Locate the cell with the specified text and output its (X, Y) center coordinate. 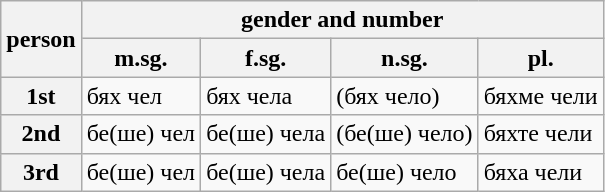
m.sg. (140, 58)
бе(ше) чело (404, 172)
f.sg. (266, 58)
бях чел (140, 96)
бяхме чели (540, 96)
n.sg. (404, 58)
(бе(ше) чело) (404, 134)
1st (41, 96)
person (41, 39)
pl. (540, 58)
3rd (41, 172)
2nd (41, 134)
бяхте чели (540, 134)
бяха чели (540, 172)
(бях чело) (404, 96)
gender and number (342, 20)
бях чела (266, 96)
